Provide the [X, Y] coordinate of the cell's center where the given text is located.  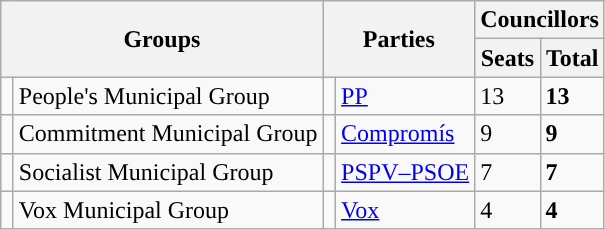
Commitment Municipal Group [168, 134]
Vox [406, 210]
People's Municipal Group [168, 96]
Seats [508, 58]
Parties [399, 39]
Compromís [406, 134]
Total [572, 58]
PSPV–PSOE [406, 172]
PP [406, 96]
Socialist Municipal Group [168, 172]
Vox Municipal Group [168, 210]
Councillors [540, 20]
Groups [162, 39]
